Output the [X, Y] coordinate of the center of the cell containing the given text.  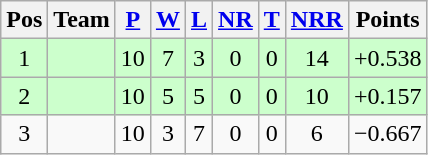
14 [316, 58]
Points [388, 20]
L [198, 20]
NRR [316, 20]
−0.667 [388, 134]
6 [316, 134]
2 [24, 96]
NR [236, 20]
W [168, 20]
Team [82, 20]
T [272, 20]
Pos [24, 20]
P [132, 20]
1 [24, 58]
+0.538 [388, 58]
+0.157 [388, 96]
